Provide the [X, Y] coordinate of the cell's center where the given text is located.  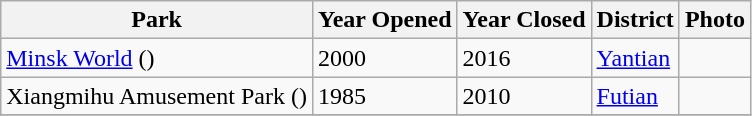
Yantian [635, 58]
Futian [635, 96]
Year Opened [384, 20]
1985 [384, 96]
Year Closed [524, 20]
Park [157, 20]
Photo [714, 20]
District [635, 20]
2000 [384, 58]
Xiangmihu Amusement Park () [157, 96]
Minsk World () [157, 58]
2016 [524, 58]
2010 [524, 96]
